Detect which cell encompasses the target text, then output its [X, Y] center coordinate. 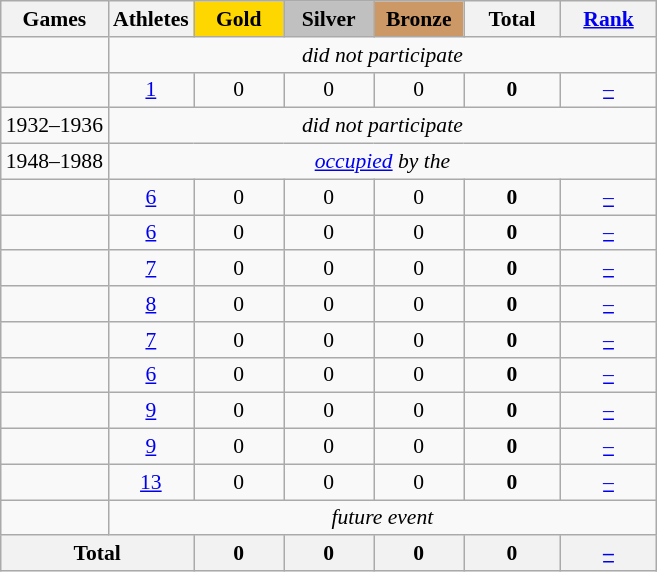
future event [382, 518]
Bronze [419, 19]
Athletes [151, 19]
occupied by the [382, 162]
1948–1988 [54, 162]
Games [54, 19]
1932–1936 [54, 126]
Rank [608, 19]
Gold [239, 19]
8 [151, 304]
13 [151, 482]
1 [151, 90]
Silver [329, 19]
